Pinpoint the cell where the given text exists, returning its [X, Y] midpoint coordinate. 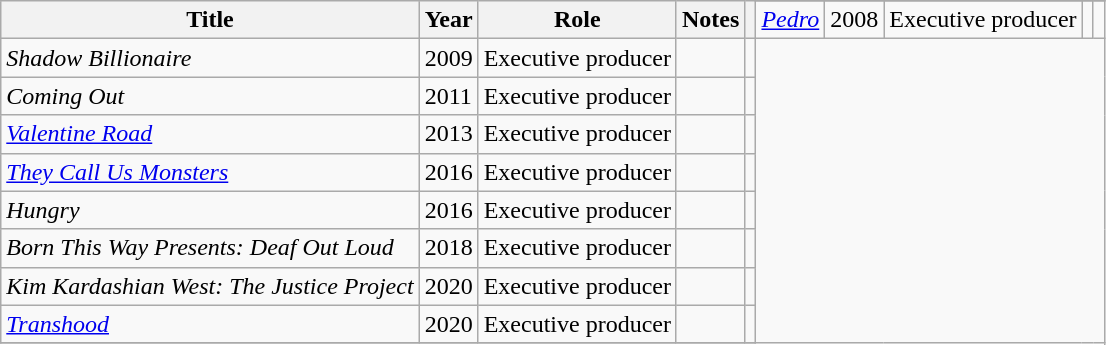
2008 [854, 20]
Coming Out [210, 96]
Notes [710, 20]
2011 [448, 96]
Pedro [790, 20]
Year [448, 20]
Hungry [210, 210]
Role [577, 20]
2009 [448, 58]
2013 [448, 134]
Shadow Billionaire [210, 58]
Kim Kardashian West: The Justice Project [210, 286]
2018 [448, 248]
Valentine Road [210, 134]
Transhood [210, 324]
They Call Us Monsters [210, 172]
Born This Way Presents: Deaf Out Loud [210, 248]
Title [210, 20]
